Detect which cell encompasses the target text, then output its [x, y] center coordinate. 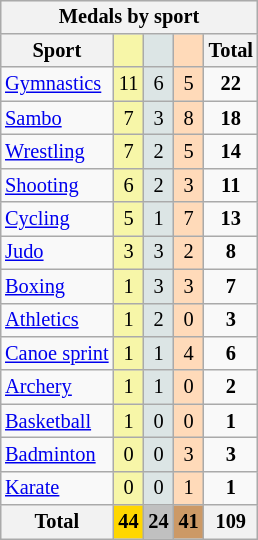
13 [231, 219]
18 [231, 118]
109 [231, 522]
Badminton [56, 455]
Shooting [56, 185]
Wrestling [56, 152]
41 [189, 522]
Sambo [56, 118]
Sport [56, 51]
Basketball [56, 421]
22 [231, 84]
4 [189, 354]
14 [231, 152]
Gymnastics [56, 84]
Judo [56, 253]
Karate [56, 488]
Athletics [56, 320]
Archery [56, 387]
24 [159, 522]
44 [128, 522]
Canoe sprint [56, 354]
Cycling [56, 219]
Boxing [56, 286]
Medals by sport [129, 17]
